Capture the cell that displays the provided text and extract its [X, Y] central coordinate. 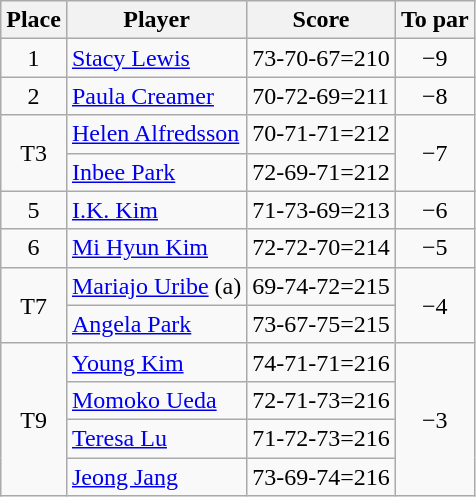
Angela Park [156, 324]
To par [434, 20]
1 [34, 58]
72-69-71=212 [322, 172]
73-69-74=216 [322, 477]
2 [34, 96]
I.K. Kim [156, 210]
Teresa Lu [156, 438]
Jeong Jang [156, 477]
71-72-73=216 [322, 438]
−7 [434, 153]
Paula Creamer [156, 96]
T3 [34, 153]
T9 [34, 419]
−4 [434, 305]
−8 [434, 96]
Stacy Lewis [156, 58]
−9 [434, 58]
Young Kim [156, 362]
Player [156, 20]
Mi Hyun Kim [156, 248]
72-72-70=214 [322, 248]
−6 [434, 210]
70-71-71=212 [322, 134]
6 [34, 248]
Momoko Ueda [156, 400]
72-71-73=216 [322, 400]
Inbee Park [156, 172]
−3 [434, 419]
−5 [434, 248]
71-73-69=213 [322, 210]
73-67-75=215 [322, 324]
69-74-72=215 [322, 286]
5 [34, 210]
Mariajo Uribe (a) [156, 286]
70-72-69=211 [322, 96]
Helen Alfredsson [156, 134]
Score [322, 20]
73-70-67=210 [322, 58]
74-71-71=216 [322, 362]
Place [34, 20]
T7 [34, 305]
